Identify which cell holds the provided text, then report its [x, y] central coordinate. 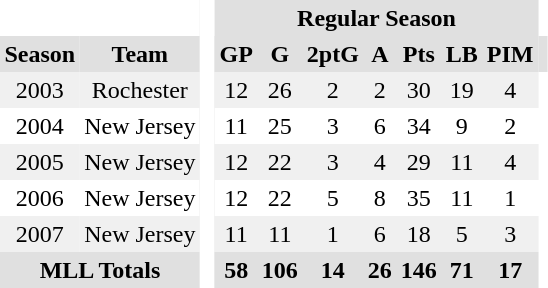
G [280, 54]
A [380, 54]
34 [418, 126]
25 [280, 126]
MLL Totals [100, 270]
Season [40, 54]
2004 [40, 126]
14 [332, 270]
2ptG [332, 54]
35 [418, 198]
71 [462, 270]
GP [236, 54]
58 [236, 270]
19 [462, 90]
2006 [40, 198]
30 [418, 90]
2007 [40, 234]
Regular Season [376, 18]
Rochester [140, 90]
17 [510, 270]
106 [280, 270]
Team [140, 54]
PIM [510, 54]
8 [380, 198]
Pts [418, 54]
LB [462, 54]
146 [418, 270]
29 [418, 162]
2003 [40, 90]
9 [462, 126]
2005 [40, 162]
18 [418, 234]
